Extract the (X, Y) coordinate from the center of the cell holding the provided text.  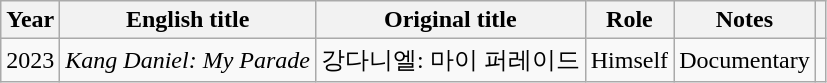
강다니엘: 마이 퍼레이드 (450, 60)
2023 (30, 60)
Himself (629, 60)
Notes (745, 20)
Documentary (745, 60)
Kang Daniel: My Parade (188, 60)
Role (629, 20)
English title (188, 20)
Year (30, 20)
Original title (450, 20)
